For the text-containing cell, return its midpoint in [X, Y] coordinate format. 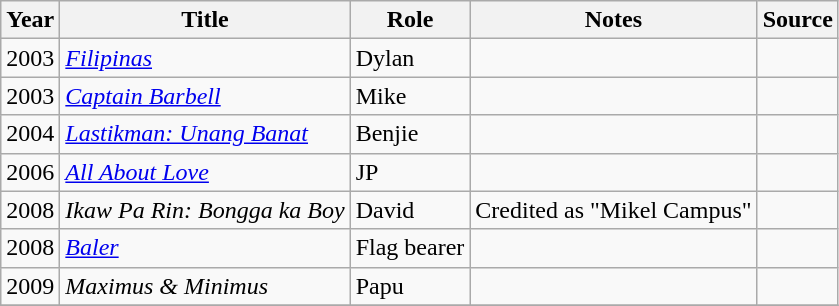
Papu [410, 286]
Year [30, 20]
Notes [614, 20]
Captain Barbell [205, 96]
Title [205, 20]
Flag bearer [410, 248]
2004 [30, 134]
Role [410, 20]
JP [410, 172]
Ikaw Pa Rin: Bongga ka Boy [205, 210]
Credited as "Mikel Campus" [614, 210]
Benjie [410, 134]
David [410, 210]
Filipinas [205, 58]
Lastikman: Unang Banat [205, 134]
All About Love [205, 172]
2006 [30, 172]
Baler [205, 248]
Mike [410, 96]
2009 [30, 286]
Source [798, 20]
Dylan [410, 58]
Maximus & Minimus [205, 286]
